Capture the cell that displays the provided text and extract its [X, Y] central coordinate. 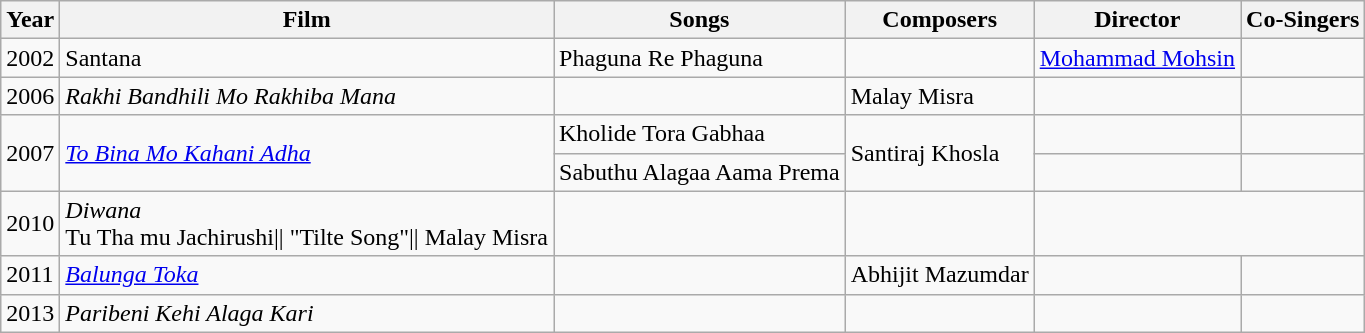
Abhijit Mazumdar [940, 275]
Mohammad Mohsin [1137, 58]
Film [307, 20]
Composers [940, 20]
Malay Misra [940, 96]
Balunga Toka [307, 275]
Sabuthu Alagaa Aama Prema [700, 172]
Rakhi Bandhili Mo Rakhiba Mana [307, 96]
Director [1137, 20]
Santana [307, 58]
2011 [30, 275]
DiwanaTu Tha mu Jachirushi|| "Tilte Song"|| Malay Misra [307, 224]
2007 [30, 153]
Songs [700, 20]
Kholide Tora Gabhaa [700, 134]
Paribeni Kehi Alaga Kari [307, 313]
Santiraj Khosla [940, 153]
2002 [30, 58]
2006 [30, 96]
Phaguna Re Phaguna [700, 58]
Year [30, 20]
2010 [30, 224]
2013 [30, 313]
To Bina Mo Kahani Adha [307, 153]
Co-Singers [1303, 20]
